Extract the [x, y] coordinate from the center of the cell holding the provided text.  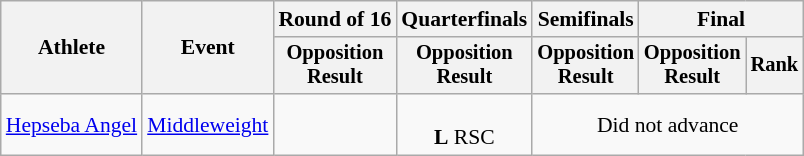
Round of 16 [334, 19]
Event [208, 48]
Middleweight [208, 124]
Rank [775, 66]
Quarterfinals [464, 19]
Did not advance [668, 124]
Final [721, 19]
Athlete [72, 48]
L RSC [464, 124]
Hepseba Angel [72, 124]
Semifinals [586, 19]
